Capture the cell that displays the provided text and extract its [x, y] central coordinate. 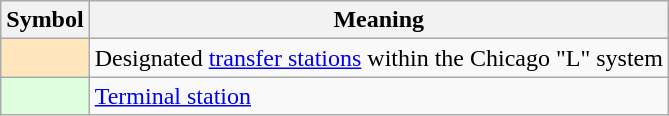
Terminal station [378, 96]
Designated transfer stations within the Chicago "L" system [378, 58]
Symbol [45, 20]
Meaning [378, 20]
